Provide the [X, Y] coordinate of the cell's center where the given text is located.  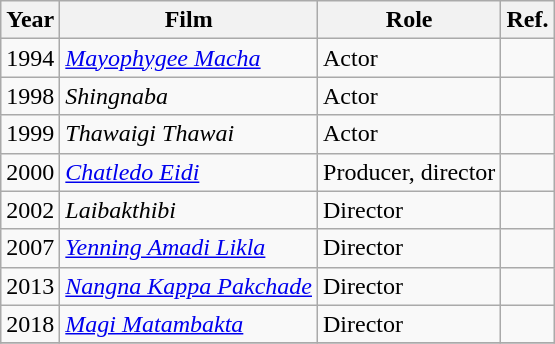
Laibakthibi [189, 210]
Ref. [528, 20]
Film [189, 20]
Role [410, 20]
Magi Matambakta [189, 324]
Nangna Kappa Pakchade [189, 286]
Thawaigi Thawai [189, 134]
1994 [30, 58]
Chatledo Eidi [189, 172]
2002 [30, 210]
2000 [30, 172]
Producer, director [410, 172]
Yenning Amadi Likla [189, 248]
Shingnaba [189, 96]
1999 [30, 134]
2013 [30, 286]
Mayophygee Macha [189, 58]
1998 [30, 96]
2018 [30, 324]
Year [30, 20]
2007 [30, 248]
